Output the (X, Y) coordinate of the center of the cell containing the given text.  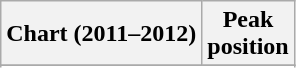
Chart (2011–2012) (102, 34)
Peakposition (248, 34)
